Extract the [x, y] coordinate from the center of the cell holding the provided text.  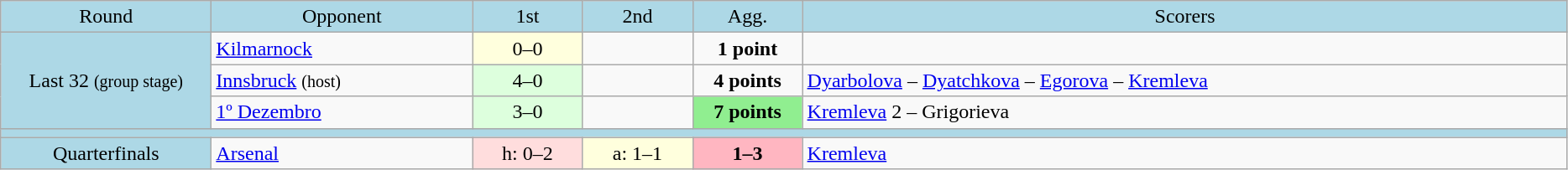
1 point [747, 49]
1º Dezembro [342, 112]
Kremleva 2 – Grigorieva [1185, 112]
Last 32 (group stage) [106, 80]
Dyarbolova – Dyatchkova – Egorova – Kremleva [1185, 80]
Quarterfinals [106, 153]
4 points [747, 80]
Arsenal [342, 153]
1–3 [747, 153]
1st [527, 17]
Round [106, 17]
Scorers [1185, 17]
4–0 [527, 80]
Innsbruck (host) [342, 80]
Opponent [342, 17]
Kremleva [1185, 153]
2nd [638, 17]
h: 0–2 [527, 153]
Agg. [747, 17]
a: 1–1 [638, 153]
Kilmarnock [342, 49]
7 points [747, 112]
3–0 [527, 112]
0–0 [527, 49]
